Scan for the cell matching the given text and deliver its [X, Y] coordinate at center. 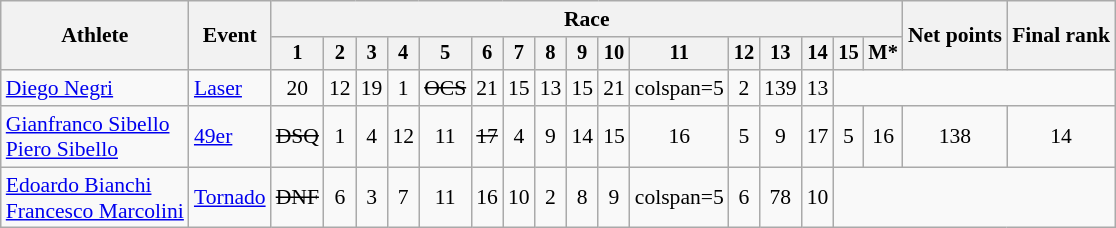
Edoardo BianchiFrancesco Marcolini [95, 198]
Final rank [1061, 36]
OCS [445, 88]
49er [230, 136]
78 [780, 198]
Event [230, 36]
139 [780, 88]
138 [955, 136]
Tornado [230, 198]
DSQ [298, 136]
Athlete [95, 36]
Diego Negri [95, 88]
DNF [298, 198]
Net points [955, 36]
Gianfranco SibelloPiero Sibello [95, 136]
Laser [230, 88]
Race [587, 19]
20 [298, 88]
M* [882, 54]
19 [372, 88]
